Detect which cell encompasses the target text, then output its [x, y] center coordinate. 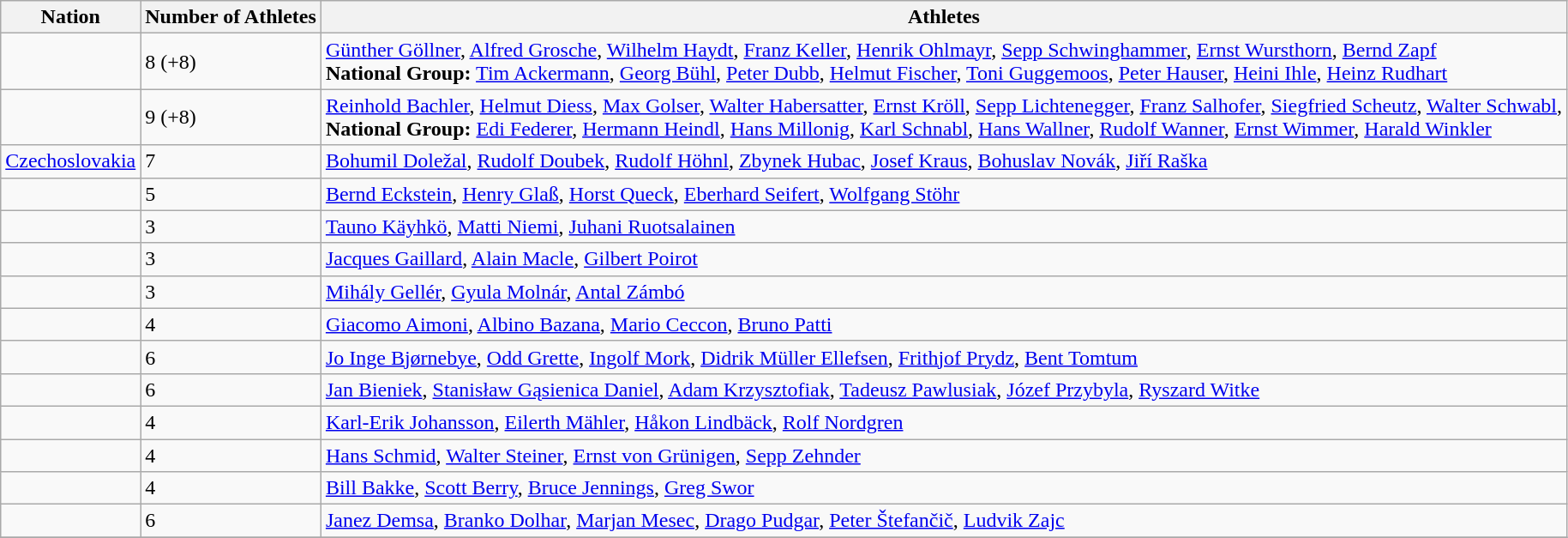
Janez Demsa, Branko Dolhar, Marjan Mesec, Drago Pudgar, Peter Štefančič, Ludvik Zajc [943, 521]
Number of Athletes [231, 17]
5 [231, 194]
Hans Schmid, Walter Steiner, Ernst von Grünigen, Sepp Zehnder [943, 456]
Mihály Gellér, Gyula Molnár, Antal Zámbó [943, 292]
Bohumil Doležal, Rudolf Doubek, Rudolf Höhnl, Zbynek Hubac, Josef Kraus, Bohuslav Novák, Jiří Raška [943, 161]
Bernd Eckstein, Henry Glaß, Horst Queck, Eberhard Seifert, Wolfgang Stöhr [943, 194]
Athletes [943, 17]
9 (+8) [231, 117]
Jan Bieniek, Stanisław Gąsienica Daniel, Adam Krzysztofiak, Tadeusz Pawlusiak, Józef Przybyla, Ryszard Witke [943, 390]
Giacomo Aimoni, Albino Bazana, Mario Ceccon, Bruno Patti [943, 324]
Bill Bakke, Scott Berry, Bruce Jennings, Greg Swor [943, 488]
Jacques Gaillard, Alain Macle, Gilbert Poirot [943, 259]
7 [231, 161]
8 (+8) [231, 62]
Karl-Erik Johansson, Eilerth Mähler, Håkon Lindbäck, Rolf Nordgren [943, 422]
Tauno Käyhkö, Matti Niemi, Juhani Ruotsalainen [943, 227]
Nation [70, 17]
Jo Inge Bjørnebye, Odd Grette, Ingolf Mork, Didrik Müller Ellefsen, Frithjof Prydz, Bent Tomtum [943, 357]
Czechoslovakia [70, 161]
